Capture the cell that displays the provided text and extract its (X, Y) central coordinate. 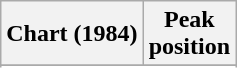
Peakposition (189, 34)
Chart (1984) (72, 34)
